Capture the cell that displays the provided text and extract its (X, Y) central coordinate. 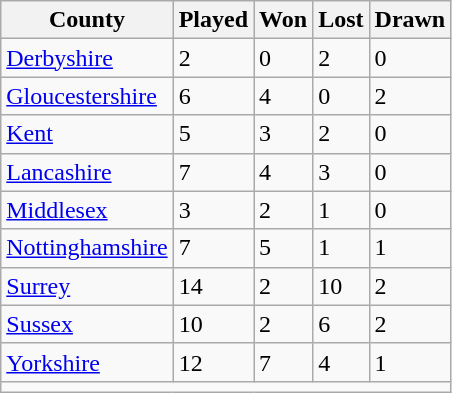
County (87, 20)
Surrey (87, 286)
Yorkshire (87, 362)
Nottinghamshire (87, 248)
14 (213, 286)
12 (213, 362)
Middlesex (87, 210)
Derbyshire (87, 58)
Played (213, 20)
Lancashire (87, 172)
Gloucestershire (87, 96)
Lost (341, 20)
Drawn (410, 20)
Kent (87, 134)
Won (284, 20)
Sussex (87, 324)
